Determine the (X, Y) coordinate at the center of the cell enclosing the given text.  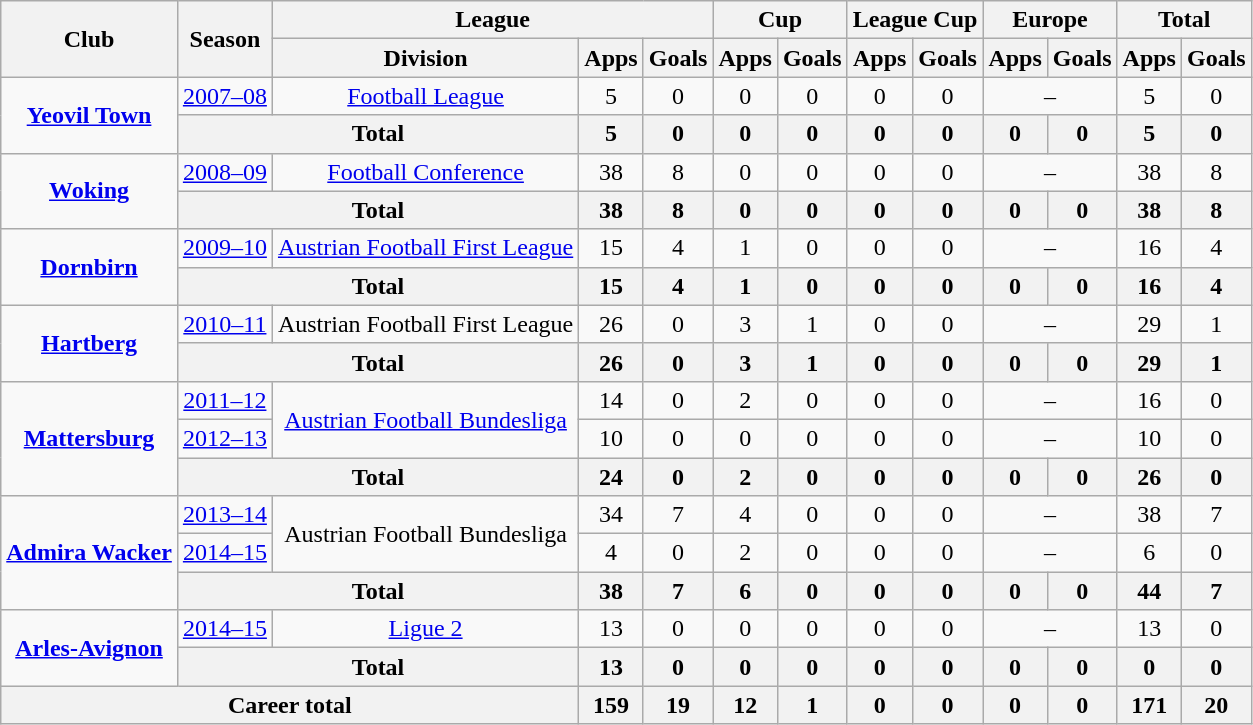
24 (611, 477)
159 (611, 705)
Yeovil Town (90, 115)
Ligue 2 (425, 629)
20 (1216, 705)
Football Conference (425, 172)
44 (1149, 591)
Season (224, 39)
2012–13 (224, 438)
2011–12 (224, 400)
Europe (1050, 20)
Football League (425, 96)
14 (611, 400)
Division (425, 58)
2013–14 (224, 515)
Club (90, 39)
Admira Wacker (90, 553)
2009–10 (224, 248)
League Cup (915, 20)
Dornbirn (90, 267)
19 (678, 705)
Cup (780, 20)
Mattersburg (90, 438)
Hartberg (90, 343)
12 (745, 705)
2010–11 (224, 324)
Arles-Avignon (90, 648)
Woking (90, 191)
2008–09 (224, 172)
34 (611, 515)
League (492, 20)
Career total (290, 705)
2007–08 (224, 96)
171 (1149, 705)
